Return (x, y) of the center of cell containing provided text 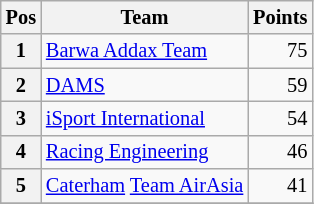
Barwa Addax Team (144, 51)
Team (144, 17)
Racing Engineering (144, 152)
iSport International (144, 118)
54 (280, 118)
DAMS (144, 85)
Pos (21, 17)
75 (280, 51)
59 (280, 85)
1 (21, 51)
3 (21, 118)
Points (280, 17)
5 (21, 186)
2 (21, 85)
Caterham Team AirAsia (144, 186)
41 (280, 186)
46 (280, 152)
4 (21, 152)
